Provide the (x, y) coordinate of the cell's center where the given text is located.  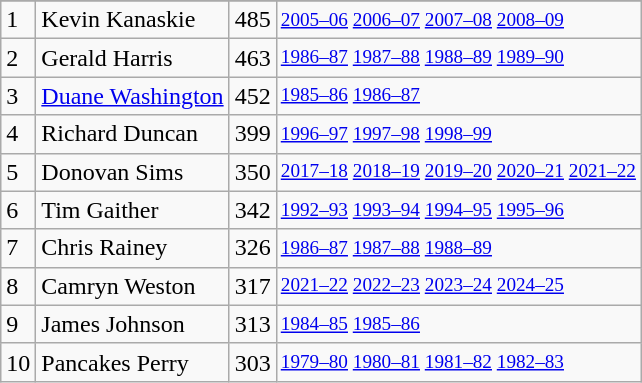
Chris Rainey (132, 248)
Donovan Sims (132, 172)
1986–87 1987–88 1988–89 1989–90 (458, 58)
3 (18, 96)
Gerald Harris (132, 58)
1 (18, 20)
2021–22 2022–23 2023–24 2024–25 (458, 286)
1984–85 1985–86 (458, 324)
6 (18, 210)
5 (18, 172)
342 (252, 210)
1986–87 1987–88 1988–89 (458, 248)
303 (252, 362)
2005–06 2006–07 2007–08 2008–09 (458, 20)
1996–97 1997–98 1998–99 (458, 134)
1985–86 1986–87 (458, 96)
350 (252, 172)
485 (252, 20)
9 (18, 324)
James Johnson (132, 324)
463 (252, 58)
1979–80 1980–81 1981–82 1982–83 (458, 362)
10 (18, 362)
8 (18, 286)
1992–93 1993–94 1994–95 1995–96 (458, 210)
4 (18, 134)
7 (18, 248)
Tim Gaither (132, 210)
326 (252, 248)
Kevin Kanaskie (132, 20)
317 (252, 286)
313 (252, 324)
2 (18, 58)
452 (252, 96)
2017–18 2018–19 2019–20 2020–21 2021–22 (458, 172)
Camryn Weston (132, 286)
Duane Washington (132, 96)
Pancakes Perry (132, 362)
Richard Duncan (132, 134)
399 (252, 134)
